Pinpoint the cell where the given text exists, returning its (x, y) midpoint coordinate. 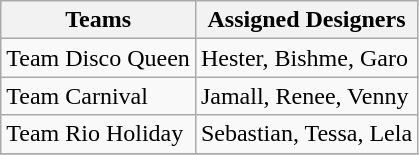
Sebastian, Tessa, Lela (306, 134)
Team Rio Holiday (98, 134)
Jamall, Renee, Venny (306, 96)
Team Disco Queen (98, 58)
Teams (98, 20)
Team Carnival (98, 96)
Assigned Designers (306, 20)
Hester, Bishme, Garo (306, 58)
